Detect which cell encompasses the target text, then output its [X, Y] center coordinate. 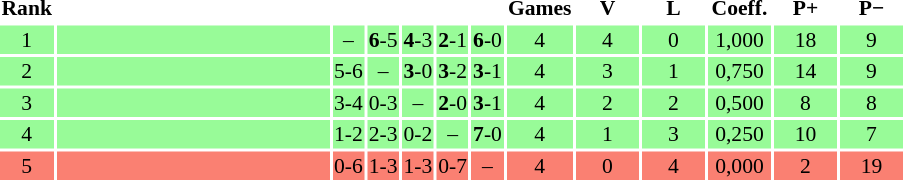
6-0 [488, 40]
3-0 [418, 71]
18 [806, 40]
3-2 [453, 71]
14 [806, 71]
7 [872, 134]
19 [872, 166]
1,000 [740, 40]
6-5 [383, 40]
0-3 [383, 102]
2-0 [453, 102]
0,500 [740, 102]
2-1 [453, 40]
1-2 [348, 134]
2-3 [383, 134]
0,750 [740, 71]
0,250 [740, 134]
0-6 [348, 166]
10 [806, 134]
0-7 [453, 166]
5 [26, 166]
7-0 [488, 134]
0-2 [418, 134]
5-6 [348, 71]
3-4 [348, 102]
4-3 [418, 40]
0,000 [740, 166]
